Capture the cell that displays the provided text and extract its (x, y) central coordinate. 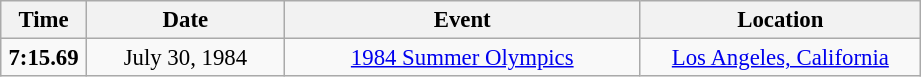
Time (44, 20)
Location (780, 20)
1984 Summer Olympics (462, 58)
July 30, 1984 (185, 58)
7:15.69 (44, 58)
Date (185, 20)
Los Angeles, California (780, 58)
Event (462, 20)
